Extract the (X, Y) coordinate from the center of the cell holding the provided text.  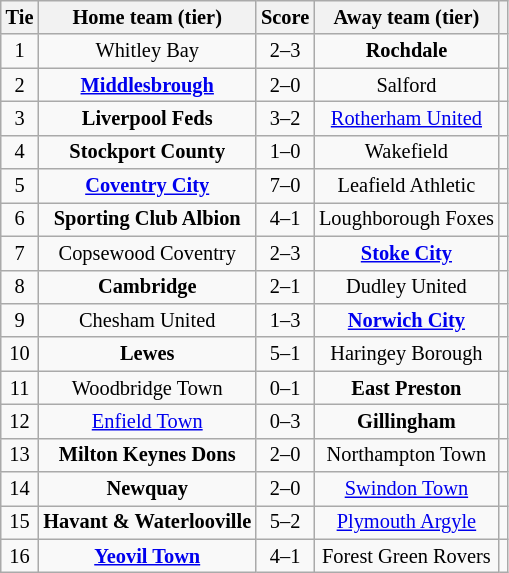
Wakefield (406, 152)
Loughborough Foxes (406, 219)
8 (20, 287)
0–3 (285, 421)
16 (20, 556)
Newquay (147, 489)
1–0 (285, 152)
Home team (tier) (147, 17)
Forest Green Rovers (406, 556)
5 (20, 186)
Middlesbrough (147, 85)
Copsewood Coventry (147, 253)
Havant & Waterlooville (147, 522)
14 (20, 489)
Rotherham United (406, 118)
Salford (406, 85)
Yeovil Town (147, 556)
Northampton Town (406, 455)
Norwich City (406, 320)
1–3 (285, 320)
4 (20, 152)
Chesham United (147, 320)
Score (285, 17)
Sporting Club Albion (147, 219)
Plymouth Argyle (406, 522)
Coventry City (147, 186)
Away team (tier) (406, 17)
13 (20, 455)
Rochdale (406, 51)
0–1 (285, 388)
5–2 (285, 522)
Leafield Athletic (406, 186)
10 (20, 354)
East Preston (406, 388)
Stoke City (406, 253)
Woodbridge Town (147, 388)
Whitley Bay (147, 51)
5–1 (285, 354)
2 (20, 85)
3 (20, 118)
Gillingham (406, 421)
Lewes (147, 354)
Swindon Town (406, 489)
3–2 (285, 118)
Tie (20, 17)
Milton Keynes Dons (147, 455)
9 (20, 320)
Liverpool Feds (147, 118)
7 (20, 253)
Stockport County (147, 152)
Haringey Borough (406, 354)
Cambridge (147, 287)
1 (20, 51)
6 (20, 219)
2–1 (285, 287)
11 (20, 388)
Enfield Town (147, 421)
Dudley United (406, 287)
7–0 (285, 186)
12 (20, 421)
15 (20, 522)
